Pinpoint the cell where the given text exists, returning its (X, Y) midpoint coordinate. 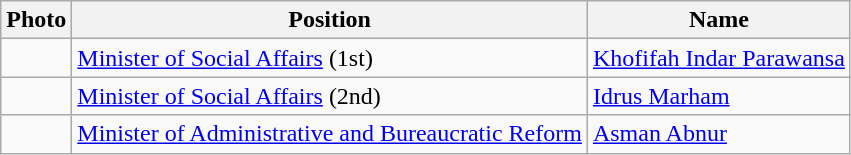
Minister of Administrative and Bureaucratic Reform (330, 134)
Name (718, 20)
Photo (36, 20)
Khofifah Indar Parawansa (718, 58)
Idrus Marham (718, 96)
Minister of Social Affairs (2nd) (330, 96)
Minister of Social Affairs (1st) (330, 58)
Position (330, 20)
Asman Abnur (718, 134)
